Identify which cell holds the provided text, then report its [X, Y] central coordinate. 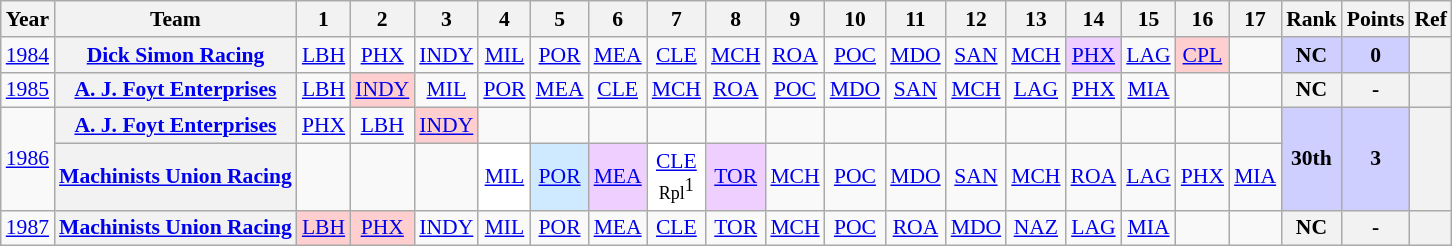
10 [856, 19]
Year [28, 19]
5 [560, 19]
2 [382, 19]
Points [1376, 19]
Rank [1312, 19]
16 [1202, 19]
4 [504, 19]
17 [1255, 19]
12 [976, 19]
15 [1148, 19]
CLERpl1 [676, 178]
1986 [28, 159]
6 [618, 19]
Team [176, 19]
8 [736, 19]
7 [676, 19]
30th [1312, 159]
9 [794, 19]
CPL [1202, 55]
14 [1094, 19]
1984 [28, 55]
Ref [1430, 19]
1 [324, 19]
1987 [28, 228]
11 [916, 19]
1985 [28, 90]
NAZ [1036, 228]
Dick Simon Racing [176, 55]
0 [1376, 55]
13 [1036, 19]
